Capture the cell that displays the provided text and extract its (x, y) central coordinate. 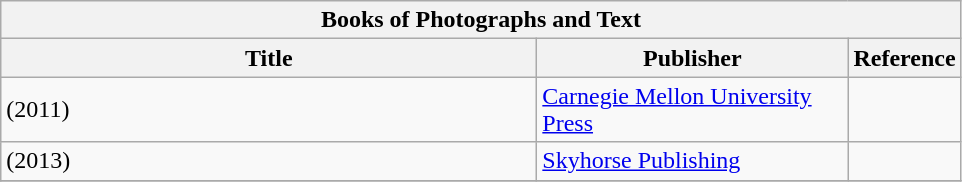
Skyhorse Publishing (692, 161)
Title (269, 58)
Publisher (692, 58)
(2013) (269, 161)
Carnegie Mellon University Press (692, 110)
Reference (904, 58)
Books of Photographs and Text (481, 20)
(2011) (269, 110)
